From the cell containing the given text, extract its center point as (x, y) coordinate. 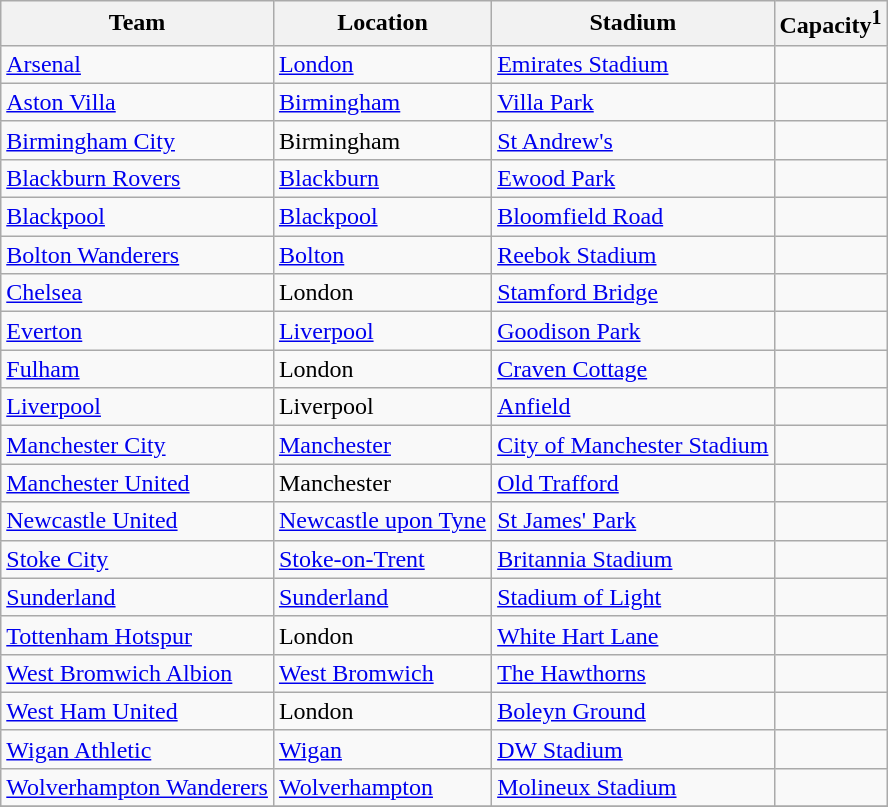
Blackburn Rovers (138, 178)
West Bromwich (382, 673)
Wigan (382, 749)
Goodison Park (633, 331)
Molineux Stadium (633, 787)
Newcastle upon Tyne (382, 521)
Wigan Athletic (138, 749)
Bolton Wanderers (138, 255)
Old Trafford (633, 483)
Anfield (633, 407)
Wolverhampton Wanderers (138, 787)
Bolton (382, 255)
DW Stadium (633, 749)
Bloomfield Road (633, 217)
Emirates Stadium (633, 64)
Manchester City (138, 445)
Wolverhampton (382, 787)
Arsenal (138, 64)
The Hawthorns (633, 673)
Stoke City (138, 559)
Everton (138, 331)
Boleyn Ground (633, 711)
St James' Park (633, 521)
Tottenham Hotspur (138, 635)
Craven Cottage (633, 369)
Birmingham City (138, 140)
West Bromwich Albion (138, 673)
Britannia Stadium (633, 559)
Location (382, 24)
Stadium (633, 24)
Stoke-on-Trent (382, 559)
West Ham United (138, 711)
St Andrew's (633, 140)
Newcastle United (138, 521)
Blackburn (382, 178)
City of Manchester Stadium (633, 445)
Capacity1 (830, 24)
Stadium of Light (633, 597)
Ewood Park (633, 178)
Team (138, 24)
Fulham (138, 369)
Chelsea (138, 293)
Villa Park (633, 102)
Manchester United (138, 483)
Stamford Bridge (633, 293)
White Hart Lane (633, 635)
Aston Villa (138, 102)
Reebok Stadium (633, 255)
